Output the [x, y] coordinate of the center of the cell containing the given text.  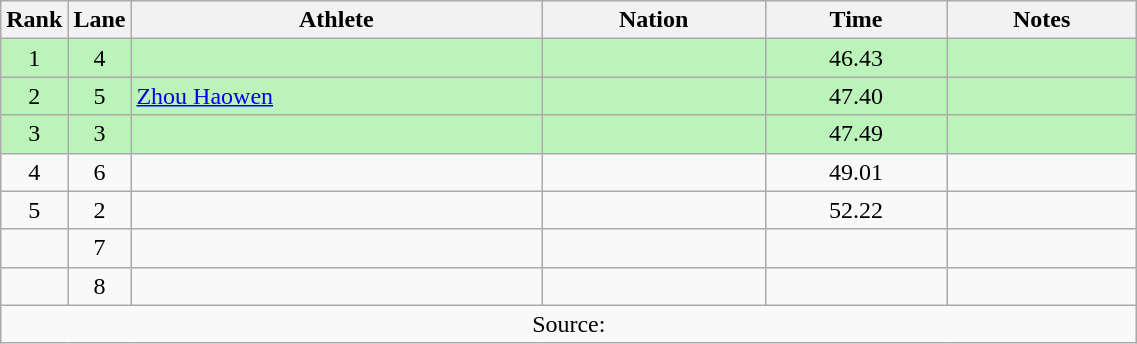
1 [34, 58]
Zhou Haowen [336, 96]
47.49 [856, 134]
46.43 [856, 58]
Rank [34, 20]
7 [100, 248]
Notes [1042, 20]
8 [100, 286]
Lane [100, 20]
Time [856, 20]
Athlete [336, 20]
Nation [654, 20]
49.01 [856, 172]
47.40 [856, 96]
Source: [569, 324]
52.22 [856, 210]
6 [100, 172]
